Locate the cell with the specified text and output its (x, y) center coordinate. 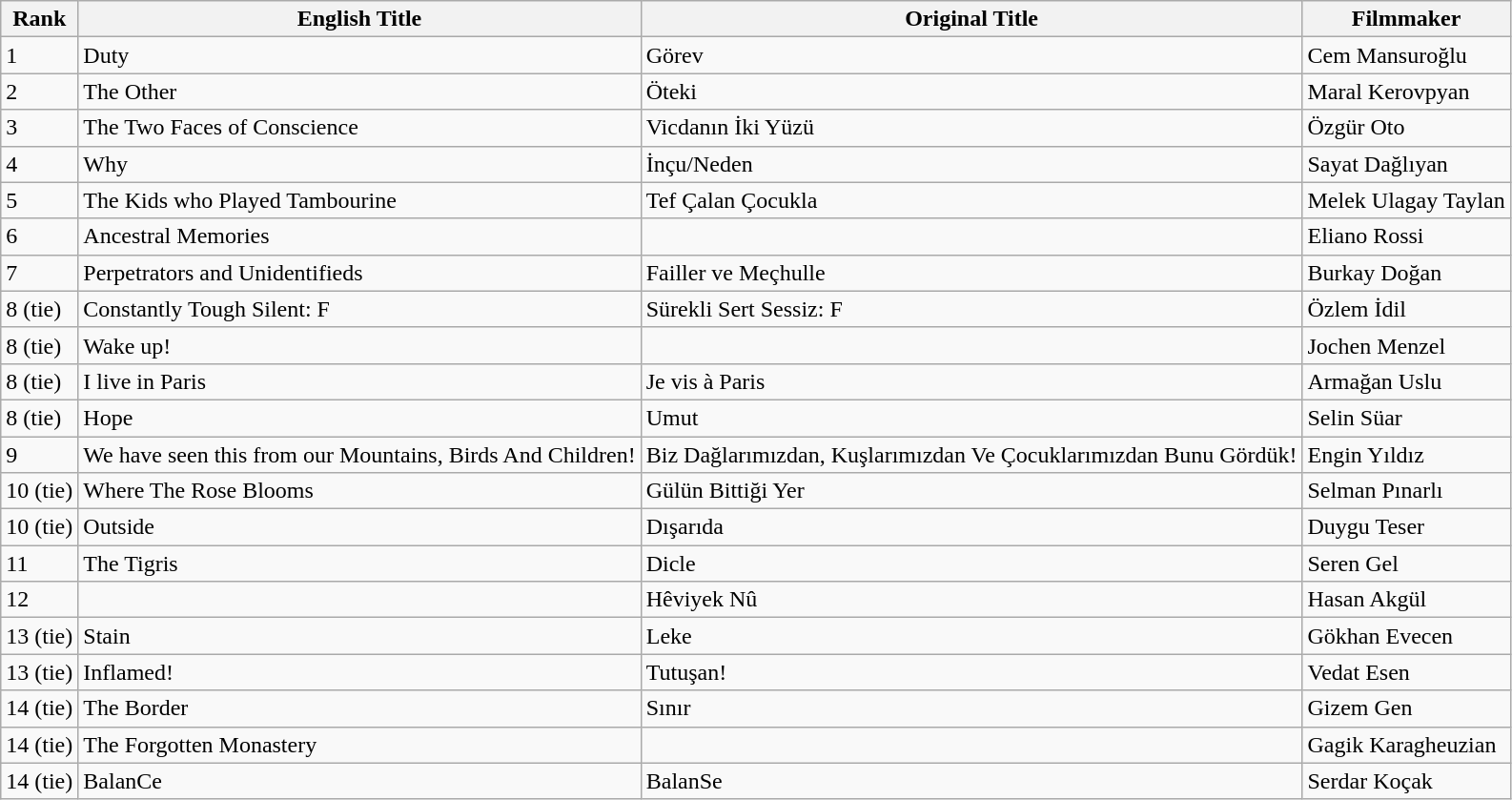
Melek Ulagay Taylan (1406, 200)
Vicdanın İki Yüzü (971, 128)
2 (40, 92)
BalanCe (359, 781)
Sürekli Sert Sessiz: F (971, 309)
Armağan Uslu (1406, 381)
Stain (359, 636)
Wake up! (359, 345)
Serdar Koçak (1406, 781)
Görev (971, 55)
Rank (40, 19)
Ancestral Memories (359, 236)
BalanSe (971, 781)
Cem Mansuroğlu (1406, 55)
The Other (359, 92)
Biz Dağlarımızdan, Kuşlarımızdan Ve Çocuklarımızdan Bunu Gördük! (971, 455)
5 (40, 200)
İnçu/Neden (971, 164)
Vedat Esen (1406, 672)
Inflamed! (359, 672)
Öteki (971, 92)
Where The Rose Blooms (359, 491)
Gizem Gen (1406, 708)
Eliano Rossi (1406, 236)
Dışarıda (971, 527)
Umut (971, 418)
Sınır (971, 708)
Failler ve Meçhulle (971, 273)
Sayat Dağlıyan (1406, 164)
Leke (971, 636)
Jochen Menzel (1406, 345)
3 (40, 128)
Burkay Doğan (1406, 273)
Filmmaker (1406, 19)
Selin Süar (1406, 418)
Dicle (971, 564)
Gökhan Evecen (1406, 636)
Je vis à Paris (971, 381)
The Tigris (359, 564)
Seren Gel (1406, 564)
The Border (359, 708)
Tef Çalan Çocukla (971, 200)
Outside (359, 527)
9 (40, 455)
Why (359, 164)
Tutuşan! (971, 672)
Özlem İdil (1406, 309)
11 (40, 564)
Perpetrators and Unidentifieds (359, 273)
Özgür Oto (1406, 128)
Hope (359, 418)
I live in Paris (359, 381)
Constantly Tough Silent: F (359, 309)
Gülün Bittiği Yer (971, 491)
Gagik Karagheuzian (1406, 745)
Hasan Akgül (1406, 600)
Hêviyek Nû (971, 600)
Selman Pınarlı (1406, 491)
12 (40, 600)
7 (40, 273)
We have seen this from our Mountains, Birds And Children! (359, 455)
Duygu Teser (1406, 527)
The Two Faces of Conscience (359, 128)
4 (40, 164)
Original Title (971, 19)
1 (40, 55)
The Forgotten Monastery (359, 745)
English Title (359, 19)
The Kids who Played Tambourine (359, 200)
Duty (359, 55)
6 (40, 236)
Engin Yıldız (1406, 455)
Maral Kerovpyan (1406, 92)
